From the cell containing the given text, extract its center point as (x, y) coordinate. 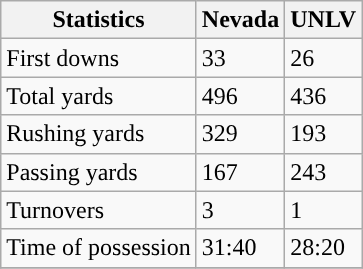
Turnovers (99, 210)
Total yards (99, 96)
Time of possession (99, 248)
496 (240, 96)
28:20 (324, 248)
First downs (99, 58)
Statistics (99, 20)
UNLV (324, 20)
193 (324, 134)
Passing yards (99, 172)
31:40 (240, 248)
33 (240, 58)
436 (324, 96)
3 (240, 210)
329 (240, 134)
167 (240, 172)
Rushing yards (99, 134)
Nevada (240, 20)
243 (324, 172)
26 (324, 58)
1 (324, 210)
